Output the [x, y] coordinate of the center of the cell containing the given text.  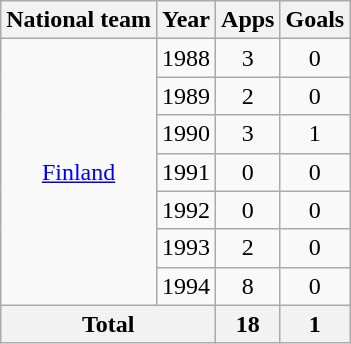
8 [248, 286]
1994 [186, 286]
1991 [186, 172]
1993 [186, 248]
1990 [186, 134]
1992 [186, 210]
Finland [79, 172]
1989 [186, 96]
1988 [186, 58]
Year [186, 20]
Total [108, 324]
Apps [248, 20]
Goals [315, 20]
18 [248, 324]
National team [79, 20]
